Extract the [X, Y] coordinate from the center of the cell holding the provided text.  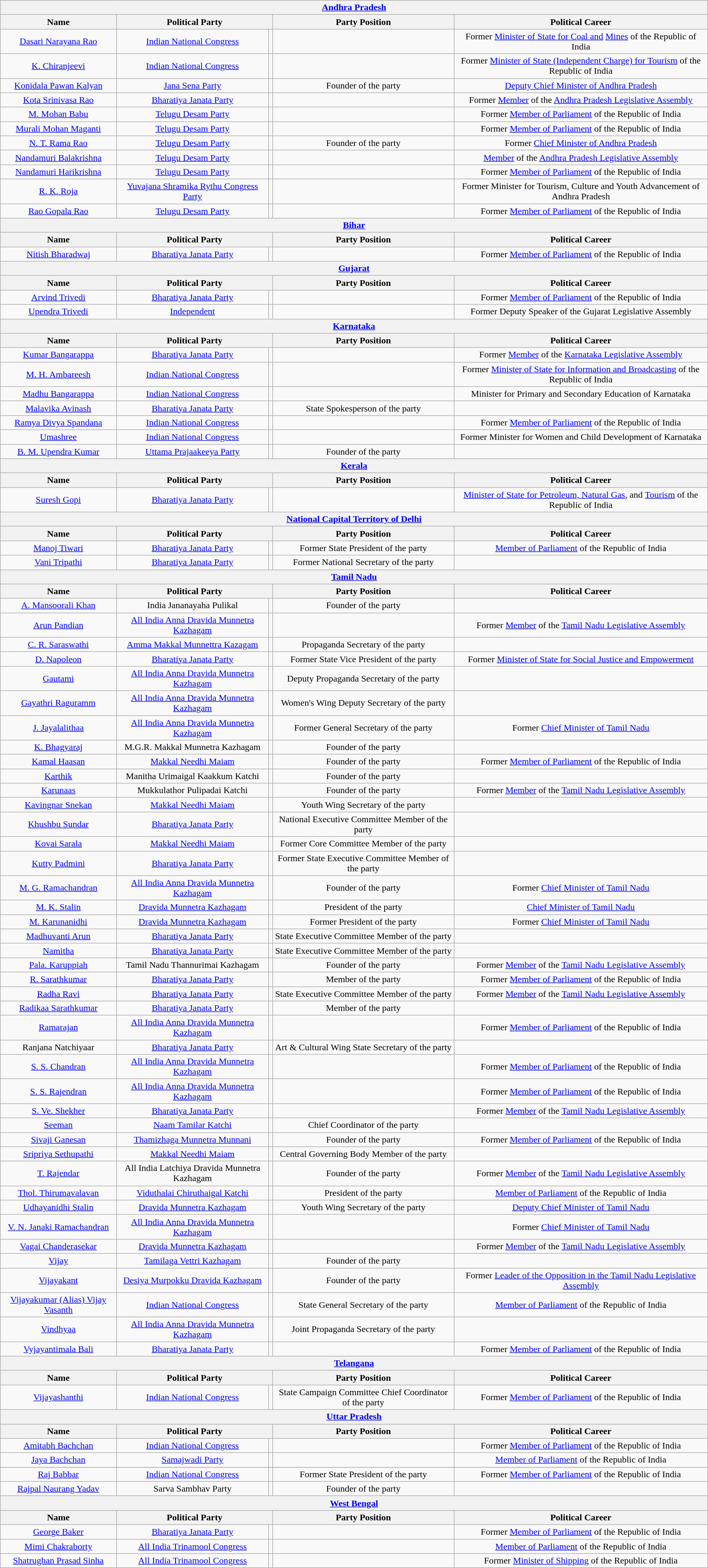
M. Karunanidhi [58, 922]
R. K. Roja [58, 191]
Udhayanidhi Stalin [58, 1207]
Namitha [58, 950]
National Capital Territory of Delhi [354, 519]
Deputy Propaganda Secretary of the party [363, 678]
Vijay [58, 1261]
Ramarajan [58, 1028]
Uttar Pradesh [354, 1417]
Madhu Bangarappa [58, 394]
Vani Tripathi [58, 562]
Sivaji Ganesan [58, 1140]
Minister of State for Petroleum, Natural Gas, and Tourism of the Republic of India [581, 500]
Kamal Haasan [58, 762]
Former Member of the Andhra Pradesh Legislative Assembly [581, 100]
A. Mansoorali Khan [58, 605]
Samajwadi Party [193, 1460]
R. Sarathkumar [58, 979]
Rajpal Naurang Yadav [58, 1489]
Karthik [58, 776]
Art & Cultural Wing State Secretary of the party [363, 1047]
Former Minister of State for Social Justice and Empowerment [581, 659]
Mukkulathor Pulipadai Katchi [193, 790]
Mimi Chakraborty [58, 1546]
S. S. Rajendran [58, 1091]
Deputy Chief Minister of Tamil Nadu [581, 1207]
Gautami [58, 678]
Kovai Sarala [58, 844]
Vindhyaa [58, 1330]
Former Leader of the Opposition in the Tamil Nadu Legislative Assembly [581, 1280]
Former State Vice President of the party [363, 659]
Karnataka [354, 326]
Chief Minister of Tamil Nadu [581, 907]
Vyjayantimala Bali [58, 1349]
Vijayakant [58, 1280]
Women's Wing Deputy Secretary of the party [363, 703]
Thol. Thirumavalavan [58, 1193]
Radha Ravi [58, 994]
Former Member of the Karnataka Legislative Assembly [581, 355]
Member of the Andhra Pradesh Legislative Assembly [581, 157]
Umashree [58, 437]
Kumar Bangarappa [58, 355]
Desiya Murpokku Dravida Kazhagam [193, 1280]
Former Core Committee Member of the party [363, 844]
Nandamuri Harikrishna [58, 172]
J. Jayalalithaa [58, 728]
State Spokesperson of the party [363, 408]
M. K. Stalin [58, 907]
National Executive Committee Member of the party [363, 824]
Vijayashanthi [58, 1397]
Konidala Pawan Kalyan [58, 85]
Yuvajana Shramika Rythu Congress Party [193, 191]
Shatrughan Prasad Sinha [58, 1561]
Manitha Urimaigal Kaakkum Katchi [193, 776]
Propaganda Secretary of the party [363, 644]
West Bengal [354, 1503]
Kutty Padmini [58, 863]
Nandamuri Balakrishna [58, 157]
Arun Pandian [58, 625]
M.G.R. Makkal Munnetra Kazhagam [193, 747]
George Baker [58, 1532]
M. H. Ambareesh [58, 374]
Seeman [58, 1125]
Former National Secretary of the party [363, 562]
Central Governing Body Member of the party [363, 1154]
Sarva Sambhav Party [193, 1489]
N. T. Rama Rao [58, 143]
Jaya Bachchan [58, 1460]
Karunaas [58, 790]
Amma Makkal Munnettra Kazagam [193, 644]
Naam Tamilar Katchi [193, 1125]
D. Napoleon [58, 659]
Gujarat [354, 269]
Former President of the party [363, 922]
Upendra Trivedi [58, 312]
Manoj Tiwari [58, 548]
Former General Secretary of the party [363, 728]
Kavingnar Snekan [58, 805]
Uttama Prajaakeeya Party [193, 451]
B. M. Upendra Kumar [58, 451]
Former Deputy Speaker of the Gujarat Legislative Assembly [581, 312]
Rao Gopala Rao [58, 211]
M. Mohan Babu [58, 114]
Arvind Trivedi [58, 297]
Gayathri Raguramm [58, 703]
Khushbu Sundar [58, 824]
Suresh Gopi [58, 500]
Murali Mohan Maganti [58, 129]
Deputy Chief Minister of Andhra Pradesh [581, 85]
All India Latchiya Dravida Munnetra Kazhagam [193, 1173]
K. Chiranjeevi [58, 66]
S. Ve. Shekher [58, 1111]
Andhra Pradesh [354, 8]
Former Minister of State for Information and Broadcasting of the Republic of India [581, 374]
Independent [193, 312]
Telangana [354, 1363]
Madhuvanti Arun [58, 936]
Minister for Primary and Secondary Education of Karnataka [581, 394]
Tamilaga Vettri Kazhagam [193, 1261]
Former Chief Minister of Andhra Pradesh [581, 143]
Dasari Narayana Rao [58, 42]
Chief Coordinator of the party [363, 1125]
State General Secretary of the party [363, 1305]
C. R. Saraswathi [58, 644]
Thamizhaga Munnetra Munnani [193, 1140]
Tamil Nadu Thannurimai Kazhagam [193, 965]
Bihar [354, 225]
Radikaa Sarathkumar [58, 1008]
Tamil Nadu [354, 577]
Nitish Bharadwaj [58, 254]
Vijayakumar (Alias) Vijay Vasanth [58, 1305]
Vagai Chanderasekar [58, 1246]
Sripriya Sethupathi [58, 1154]
Kerala [354, 466]
Ramya Divya Spandana [58, 422]
Jana Sena Party [193, 85]
Viduthalai Chiruthaigal Katchi [193, 1193]
Former Minister of Shipping of the Republic of India [581, 1561]
Kota Srinivasa Rao [58, 100]
Former Minister for Women and Child Development of Karnataka [581, 437]
India Jananayaha Pulikal [193, 605]
V. N. Janaki Ramachandran [58, 1227]
Former State Executive Committee Member of the party [363, 863]
K. Bhagyaraj [58, 747]
State Campaign Committee Chief Coordinator of the party [363, 1397]
Former Minister of State (Independent Charge) for Tourism of the Republic of India [581, 66]
M. G. Ramachandran [58, 888]
Former Minister for Tourism, Culture and Youth Advancement of Andhra Pradesh [581, 191]
T. Rajendar [58, 1173]
S. S. Chandran [58, 1067]
Amitabh Bachchan [58, 1445]
Ranjana Natchiyaar [58, 1047]
Joint Propaganda Secretary of the party [363, 1330]
Former Minister of State for Coal and Mines of the Republic of India [581, 42]
Raj Babbar [58, 1474]
Malavika Avinash [58, 408]
Pala. Karuppiah [58, 965]
